Find where the given text appears and provide that cell's center as (X, Y) coordinate. 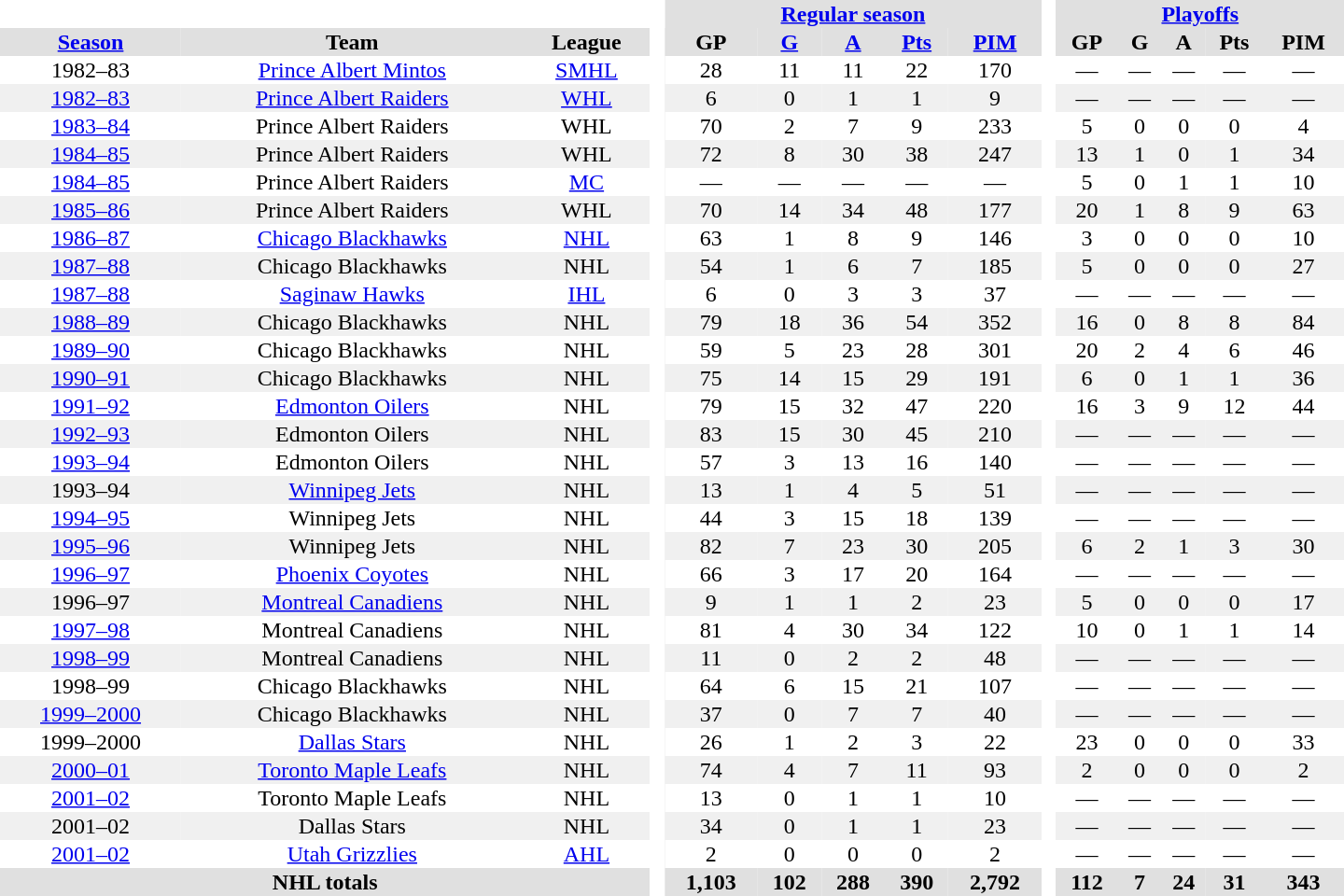
1989–90 (91, 350)
81 (711, 630)
12 (1234, 406)
AHL (587, 854)
84 (1303, 322)
IHL (587, 294)
33 (1303, 742)
191 (995, 378)
288 (853, 882)
177 (995, 210)
301 (995, 350)
1990–91 (91, 378)
352 (995, 322)
1997–98 (91, 630)
390 (917, 882)
Utah Grizzlies (352, 854)
72 (711, 154)
1995–96 (91, 546)
1,103 (711, 882)
83 (711, 434)
74 (711, 770)
NHL totals (325, 882)
Phoenix Coyotes (352, 574)
Season (91, 42)
1991–92 (91, 406)
29 (917, 378)
146 (995, 238)
59 (711, 350)
21 (917, 686)
SMHL (587, 70)
210 (995, 434)
2,792 (995, 882)
24 (1183, 882)
64 (711, 686)
Regular season (853, 14)
66 (711, 574)
MC (587, 182)
31 (1234, 882)
1983–84 (91, 126)
51 (995, 490)
26 (711, 742)
1986–87 (91, 238)
Saginaw Hawks (352, 294)
93 (995, 770)
343 (1303, 882)
57 (711, 462)
233 (995, 126)
102 (790, 882)
Team (352, 42)
112 (1087, 882)
220 (995, 406)
32 (853, 406)
40 (995, 714)
Prince Albert Mintos (352, 70)
75 (711, 378)
45 (917, 434)
38 (917, 154)
1985–86 (91, 210)
140 (995, 462)
League (587, 42)
Playoffs (1200, 14)
1992–93 (91, 434)
46 (1303, 350)
1994–95 (91, 518)
185 (995, 266)
1988–89 (91, 322)
82 (711, 546)
205 (995, 546)
139 (995, 518)
27 (1303, 266)
107 (995, 686)
122 (995, 630)
170 (995, 70)
247 (995, 154)
2000–01 (91, 770)
164 (995, 574)
47 (917, 406)
